Pinpoint the cell where the given text exists, returning its (X, Y) midpoint coordinate. 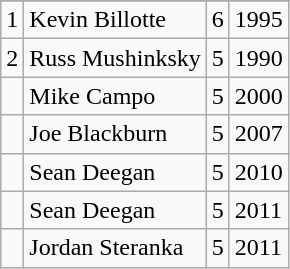
Russ Mushinksky (115, 58)
2010 (258, 172)
2000 (258, 96)
Mike Campo (115, 96)
1995 (258, 20)
Joe Blackburn (115, 134)
Kevin Billotte (115, 20)
6 (218, 20)
1 (12, 20)
1990 (258, 58)
2007 (258, 134)
Jordan Steranka (115, 248)
2 (12, 58)
